Return [x, y] of the center of cell containing provided text 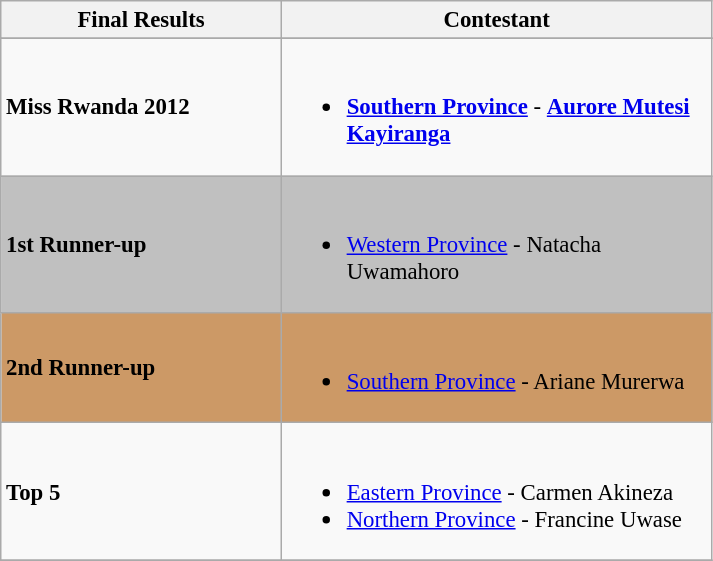
Eastern Province - Carmen AkinezaNorthern Province - Francine Uwase [496, 492]
Top 5 [142, 492]
2nd Runner-up [142, 368]
Contestant [496, 20]
Western Province - Natacha Uwamahoro [496, 244]
1st Runner-up [142, 244]
Southern Province - Ariane Murerwa [496, 368]
Miss Rwanda 2012 [142, 108]
Final Results [142, 20]
Southern Province - Aurore Mutesi Kayiranga [496, 108]
